For the text-containing cell, return its midpoint in [x, y] coordinate format. 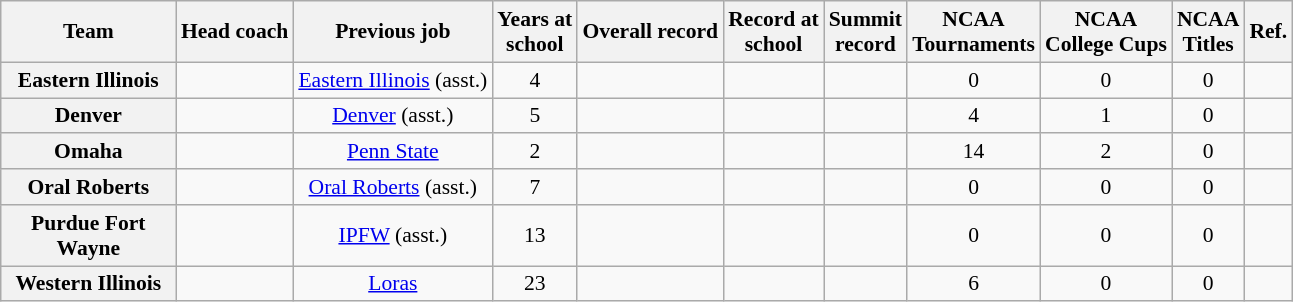
Purdue Fort Wayne [88, 236]
13 [534, 236]
5 [534, 116]
14 [974, 152]
NCAATournaments [974, 32]
Overall record [650, 32]
Western Illinois [88, 284]
Denver [88, 116]
7 [534, 187]
Denver (asst.) [392, 116]
Ref. [1268, 32]
Eastern Illinois (asst.) [392, 80]
6 [974, 284]
Years atschool [534, 32]
Oral Roberts [88, 187]
Previous job [392, 32]
1 [1106, 116]
NCAACollege Cups [1106, 32]
Penn State [392, 152]
Oral Roberts (asst.) [392, 187]
23 [534, 284]
Team [88, 32]
NCAATitles [1208, 32]
Head coach [234, 32]
Omaha [88, 152]
Summitrecord [866, 32]
Eastern Illinois [88, 80]
Loras [392, 284]
Record atschool [774, 32]
IPFW (asst.) [392, 236]
